Determine the [x, y] coordinate at the center of the cell enclosing the given text.  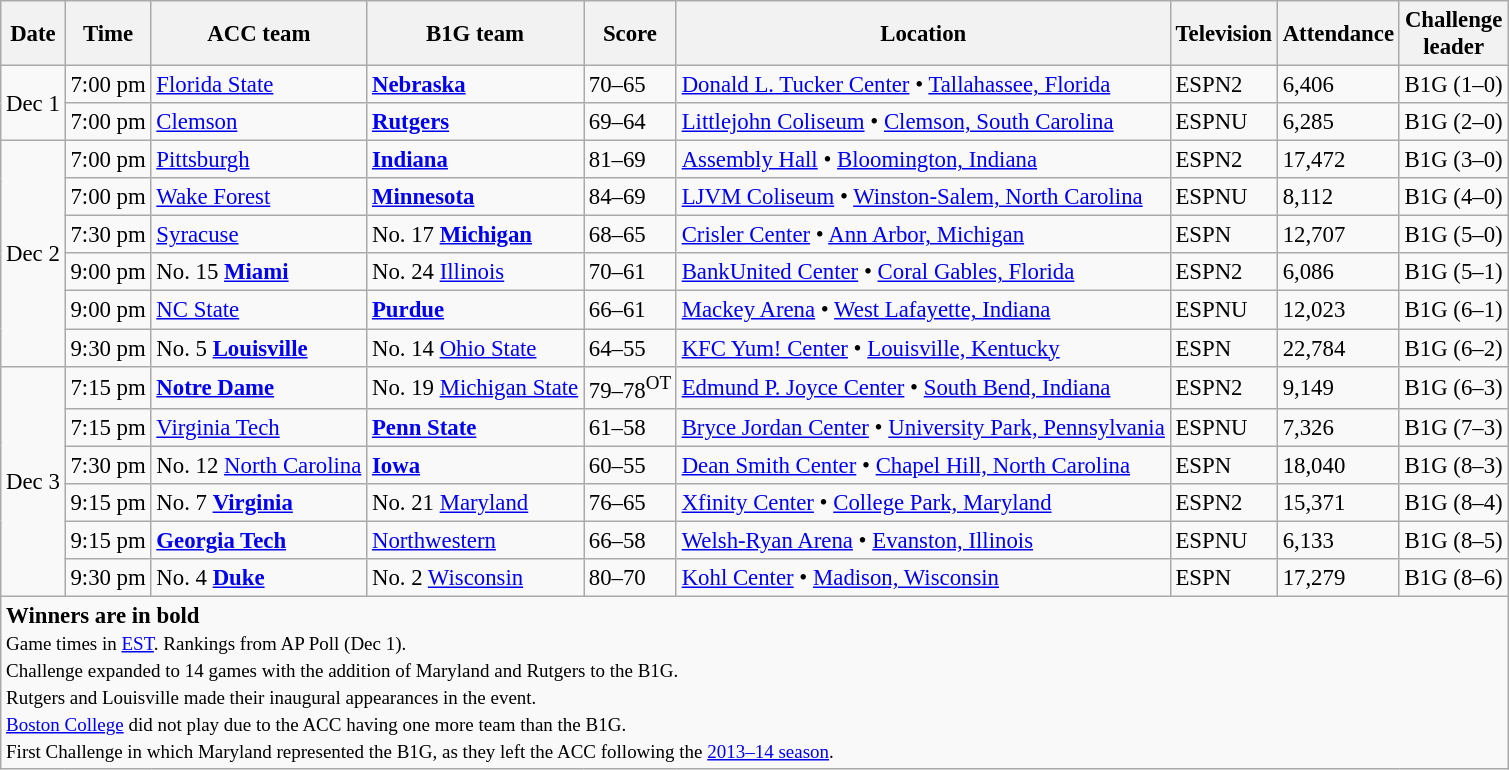
Dean Smith Center • Chapel Hill, North Carolina [923, 465]
No. 17 Michigan [476, 235]
B1G (2–0) [1454, 122]
Kohl Center • Madison, Wisconsin [923, 578]
Nebraska [476, 85]
Northwestern [476, 540]
B1G team [476, 34]
Date [33, 34]
60–55 [630, 465]
Wake Forest [259, 197]
KFC Yum! Center • Louisville, Kentucky [923, 348]
No. 24 Illinois [476, 273]
69–64 [630, 122]
Location [923, 34]
80–70 [630, 578]
Virginia Tech [259, 427]
6,133 [1338, 540]
No. 21 Maryland [476, 503]
79–78OT [630, 387]
Purdue [476, 310]
Dec 2 [33, 254]
Mackey Arena • West Lafayette, Indiana [923, 310]
68–65 [630, 235]
8,112 [1338, 197]
17,279 [1338, 578]
Littlejohn Coliseum • Clemson, South Carolina [923, 122]
Rutgers [476, 122]
Syracuse [259, 235]
66–61 [630, 310]
Welsh-Ryan Arena • Evanston, Illinois [923, 540]
B1G (8–3) [1454, 465]
No. 7 Virginia [259, 503]
Score [630, 34]
B1G (8–6) [1454, 578]
B1G (7–3) [1454, 427]
B1G (3–0) [1454, 160]
No. 5 Louisville [259, 348]
B1G (5–0) [1454, 235]
B1G (5–1) [1454, 273]
No. 4 Duke [259, 578]
18,040 [1338, 465]
61–58 [630, 427]
Minnesota [476, 197]
BankUnited Center • Coral Gables, Florida [923, 273]
Donald L. Tucker Center • Tallahassee, Florida [923, 85]
70–65 [630, 85]
17,472 [1338, 160]
7,326 [1338, 427]
12,023 [1338, 310]
B1G (6–3) [1454, 387]
ACC team [259, 34]
6,086 [1338, 273]
Pittsburgh [259, 160]
Clemson [259, 122]
6,285 [1338, 122]
Television [1224, 34]
Georgia Tech [259, 540]
12,707 [1338, 235]
64–55 [630, 348]
Crisler Center • Ann Arbor, Michigan [923, 235]
70–61 [630, 273]
No. 12 North Carolina [259, 465]
84–69 [630, 197]
B1G (4–0) [1454, 197]
Penn State [476, 427]
15,371 [1338, 503]
6,406 [1338, 85]
Dec 1 [33, 104]
B1G (8–5) [1454, 540]
Notre Dame [259, 387]
22,784 [1338, 348]
Indiana [476, 160]
Xfinity Center • College Park, Maryland [923, 503]
NC State [259, 310]
9,149 [1338, 387]
Challengeleader [1454, 34]
B1G (6–2) [1454, 348]
Florida State [259, 85]
Bryce Jordan Center • University Park, Pennsylvania [923, 427]
Dec 3 [33, 481]
Assembly Hall • Bloomington, Indiana [923, 160]
No. 2 Wisconsin [476, 578]
B1G (8–4) [1454, 503]
Time [108, 34]
No. 15 Miami [259, 273]
81–69 [630, 160]
Edmund P. Joyce Center • South Bend, Indiana [923, 387]
76–65 [630, 503]
B1G (6–1) [1454, 310]
LJVM Coliseum • Winston-Salem, North Carolina [923, 197]
Iowa [476, 465]
66–58 [630, 540]
No. 14 Ohio State [476, 348]
Attendance [1338, 34]
B1G (1–0) [1454, 85]
No. 19 Michigan State [476, 387]
